Scan for the cell matching the given text and deliver its (x, y) coordinate at center. 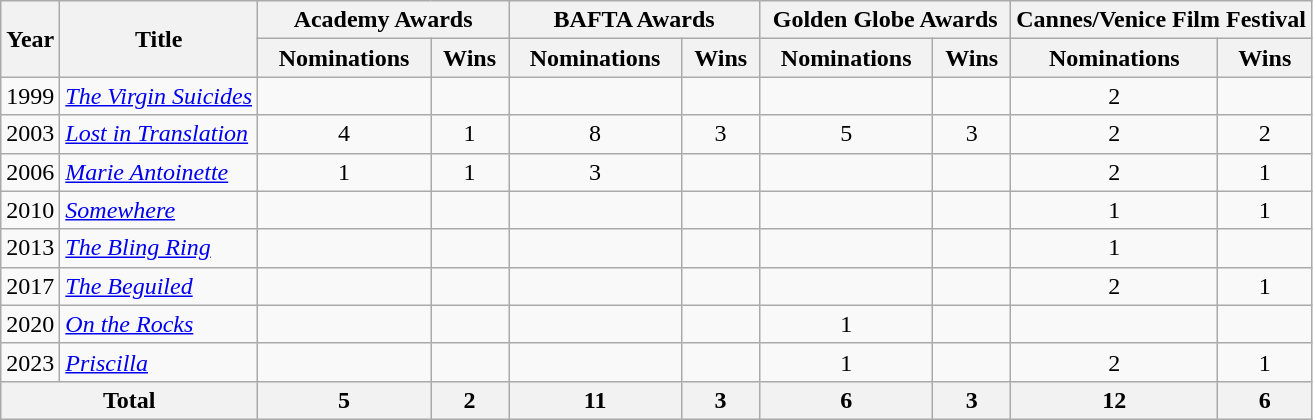
Priscilla (159, 362)
11 (596, 400)
Cannes/Venice Film Festival (1162, 20)
2023 (30, 362)
Marie Antoinette (159, 172)
Lost in Translation (159, 134)
1999 (30, 96)
4 (344, 134)
On the Rocks (159, 324)
2017 (30, 286)
2006 (30, 172)
2013 (30, 248)
The Bling Ring (159, 248)
12 (1114, 400)
BAFTA Awards (634, 20)
Golden Globe Awards (886, 20)
2010 (30, 210)
8 (596, 134)
Year (30, 39)
Title (159, 39)
2020 (30, 324)
Total (130, 400)
The Beguiled (159, 286)
Academy Awards (384, 20)
The Virgin Suicides (159, 96)
Somewhere (159, 210)
2003 (30, 134)
